From the cell containing the given text, extract its center point as [x, y] coordinate. 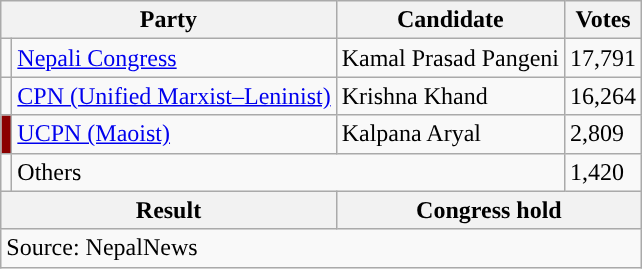
Congress hold [488, 210]
Kalpana Aryal [450, 134]
UCPN (Maoist) [174, 134]
17,791 [604, 58]
Party [168, 20]
Kamal Prasad Pangeni [450, 58]
1,420 [604, 172]
16,264 [604, 96]
Source: NepalNews [322, 248]
Krishna Khand [450, 96]
CPN (Unified Marxist–Leninist) [174, 96]
2,809 [604, 134]
Result [168, 210]
Candidate [450, 20]
Others [288, 172]
Nepali Congress [174, 58]
Votes [604, 20]
